Capture the cell that displays the provided text and extract its [X, Y] central coordinate. 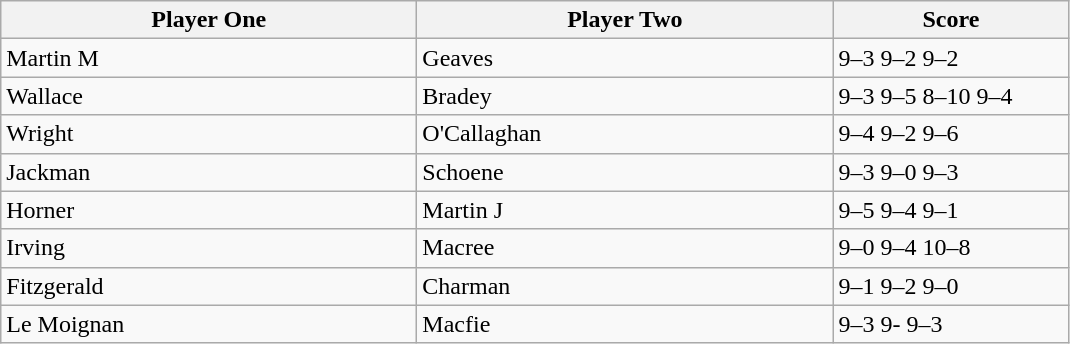
9–3 9–5 8–10 9–4 [951, 96]
9–1 9–2 9–0 [951, 286]
Wallace [209, 96]
Wright [209, 134]
Le Moignan [209, 324]
Schoene [625, 172]
Bradey [625, 96]
Irving [209, 248]
9–3 9–0 9–3 [951, 172]
Macree [625, 248]
Martin M [209, 58]
Martin J [625, 210]
O'Callaghan [625, 134]
9–4 9–2 9–6 [951, 134]
9–3 9–2 9–2 [951, 58]
Horner [209, 210]
Geaves [625, 58]
Player Two [625, 20]
Fitzgerald [209, 286]
9–0 9–4 10–8 [951, 248]
Jackman [209, 172]
Charman [625, 286]
9–3 9- 9–3 [951, 324]
9–5 9–4 9–1 [951, 210]
Player One [209, 20]
Score [951, 20]
Macfie [625, 324]
